Capture the cell that displays the provided text and extract its (X, Y) central coordinate. 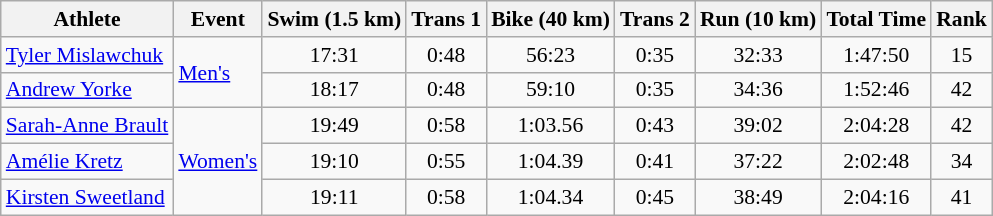
19:49 (334, 126)
37:22 (758, 162)
Trans 2 (655, 19)
2:04:28 (876, 126)
19:11 (334, 197)
2:04:16 (876, 197)
38:49 (758, 197)
1:04.39 (550, 162)
0:55 (446, 162)
41 (962, 197)
1:04.34 (550, 197)
2:02:48 (876, 162)
Total Time (876, 19)
0:45 (655, 197)
Sarah-Anne Brault (88, 126)
56:23 (550, 55)
1:52:46 (876, 90)
Men's (218, 72)
Tyler Mislawchuk (88, 55)
1:47:50 (876, 55)
0:43 (655, 126)
39:02 (758, 126)
34:36 (758, 90)
Event (218, 19)
1:03.56 (550, 126)
Athlete (88, 19)
59:10 (550, 90)
19:10 (334, 162)
15 (962, 55)
0:41 (655, 162)
32:33 (758, 55)
Kirsten Sweetland (88, 197)
Amélie Kretz (88, 162)
Bike (40 km) (550, 19)
Swim (1.5 km) (334, 19)
Andrew Yorke (88, 90)
Rank (962, 19)
34 (962, 162)
Run (10 km) (758, 19)
Trans 1 (446, 19)
17:31 (334, 55)
Women's (218, 162)
18:17 (334, 90)
